From the cell containing the given text, extract its center point as (X, Y) coordinate. 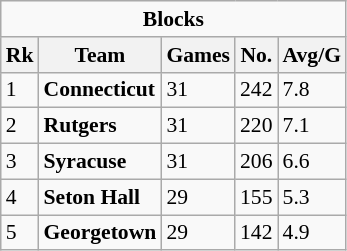
Georgetown (100, 233)
4.9 (312, 233)
Connecticut (100, 90)
4 (20, 197)
3 (20, 162)
Team (100, 55)
No. (256, 55)
142 (256, 233)
5 (20, 233)
5.3 (312, 197)
6.6 (312, 162)
Rk (20, 55)
2 (20, 126)
7.1 (312, 126)
242 (256, 90)
Seton Hall (100, 197)
Rutgers (100, 126)
Games (198, 55)
Syracuse (100, 162)
7.8 (312, 90)
206 (256, 162)
155 (256, 197)
1 (20, 90)
Avg/G (312, 55)
Blocks (174, 19)
220 (256, 126)
